Locate the cell with the specified text and output its (X, Y) center coordinate. 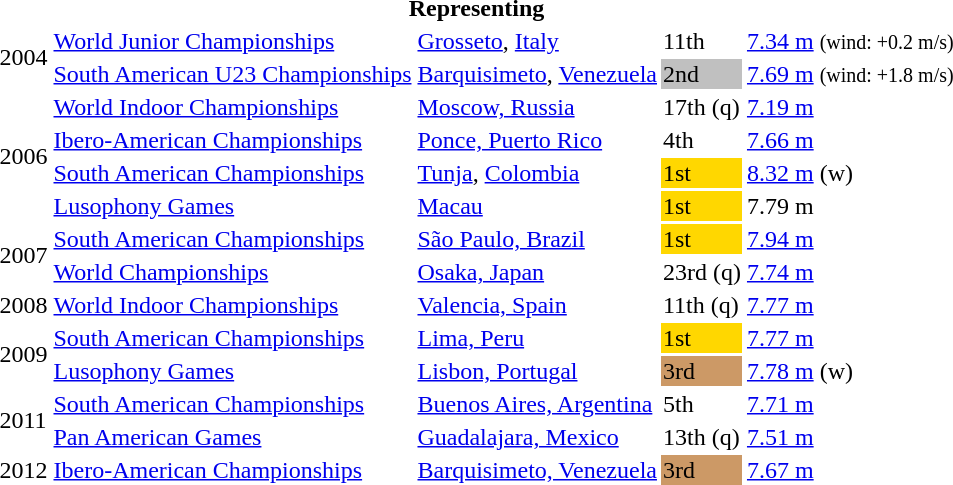
World Junior Championships (232, 41)
13th (q) (702, 437)
Valencia, Spain (538, 305)
Lima, Peru (538, 338)
4th (702, 140)
Moscow, Russia (538, 107)
Tunja, Colombia (538, 173)
5th (702, 404)
Guadalajara, Mexico (538, 437)
Buenos Aires, Argentina (538, 404)
17th (q) (702, 107)
Ponce, Puerto Rico (538, 140)
Lisbon, Portugal (538, 371)
South American U23 Championships (232, 74)
11th (702, 41)
World Championships (232, 272)
Grosseto, Italy (538, 41)
23rd (q) (702, 272)
Osaka, Japan (538, 272)
Macau (538, 206)
11th (q) (702, 305)
Pan American Games (232, 437)
2nd (702, 74)
São Paulo, Brazil (538, 239)
